Provide the (X, Y) coordinate of the cell's center where the given text is located.  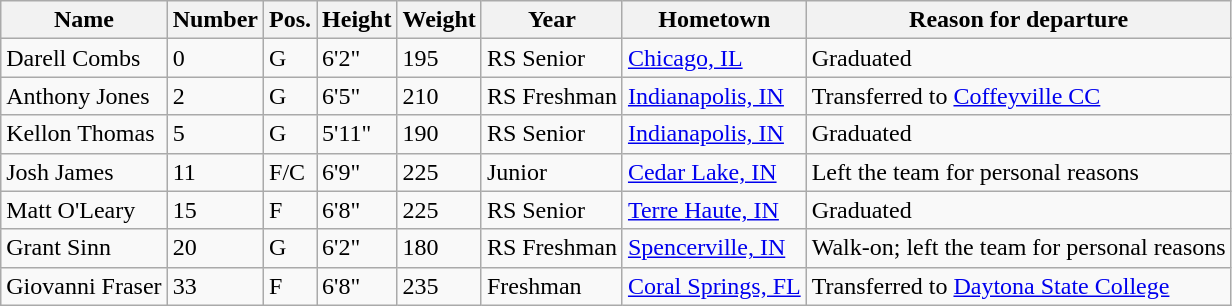
15 (215, 210)
Terre Haute, IN (714, 210)
235 (439, 286)
Cedar Lake, IN (714, 172)
Year (552, 20)
Name (84, 20)
190 (439, 134)
180 (439, 248)
Junior (552, 172)
6'9" (357, 172)
Coral Springs, FL (714, 286)
Hometown (714, 20)
Transferred to Coffeyville CC (1018, 96)
2 (215, 96)
210 (439, 96)
F/C (290, 172)
Freshman (552, 286)
Grant Sinn (84, 248)
Number (215, 20)
Anthony Jones (84, 96)
Pos. (290, 20)
Weight (439, 20)
Chicago, IL (714, 58)
33 (215, 286)
6'5" (357, 96)
Reason for departure (1018, 20)
11 (215, 172)
Darell Combs (84, 58)
Walk-on; left the team for personal reasons (1018, 248)
Kellon Thomas (84, 134)
195 (439, 58)
5'11" (357, 134)
Spencerville, IN (714, 248)
Giovanni Fraser (84, 286)
Matt O'Leary (84, 210)
Josh James (84, 172)
Transferred to Daytona State College (1018, 286)
Height (357, 20)
Left the team for personal reasons (1018, 172)
20 (215, 248)
0 (215, 58)
5 (215, 134)
